Search for the cell housing the specified text and yield its (X, Y) center coordinate. 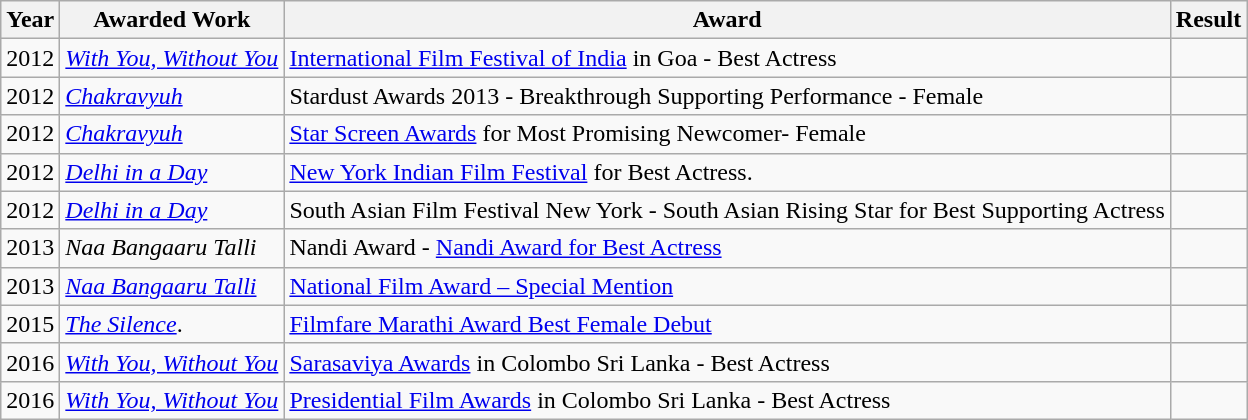
International Film Festival of India in Goa - Best Actress (727, 58)
Awarded Work (172, 20)
Presidential Film Awards in Colombo Sri Lanka - Best Actress (727, 400)
South Asian Film Festival New York - South Asian Rising Star for Best Supporting Actress (727, 210)
The Silence. (172, 324)
Stardust Awards 2013 - Breakthrough Supporting Performance - Female (727, 96)
2015 (30, 324)
National Film Award – Special Mention (727, 286)
Award (727, 20)
Star Screen Awards for Most Promising Newcomer- Female (727, 134)
Nandi Award - Nandi Award for Best Actress (727, 248)
Year (30, 20)
Sarasaviya Awards in Colombo Sri Lanka - Best Actress (727, 362)
Result (1208, 20)
New York Indian Film Festival for Best Actress. (727, 172)
Filmfare Marathi Award Best Female Debut (727, 324)
